Output the [x, y] coordinate of the center of the cell containing the given text.  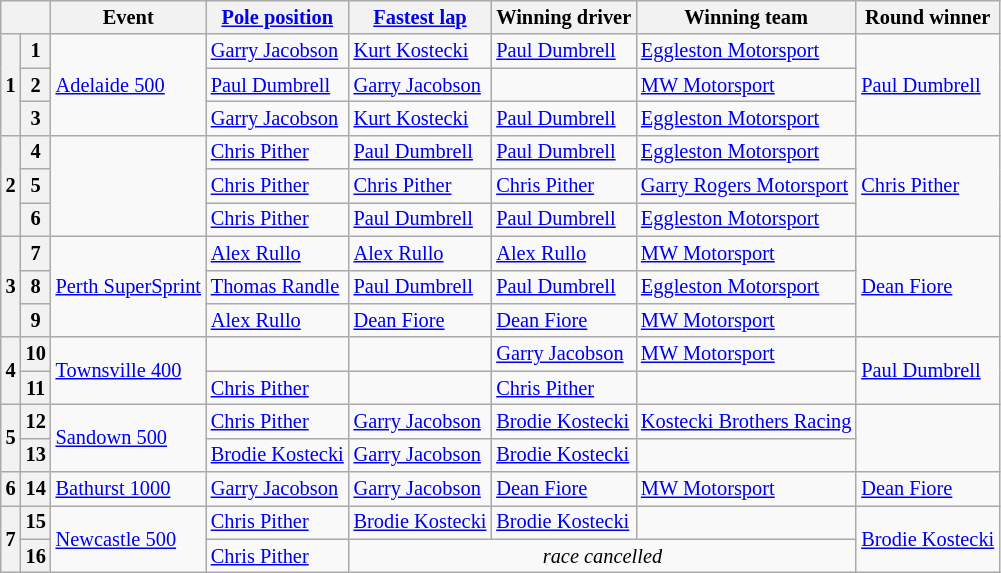
Perth SuperSprint [128, 286]
8 [36, 287]
Winning driver [564, 17]
Fastest lap [420, 17]
Round winner [928, 17]
11 [36, 388]
Townsville 400 [128, 370]
Winning team [746, 17]
Kostecki Brothers Racing [746, 421]
Garry Rogers Motorsport [746, 186]
Bathurst 1000 [128, 489]
9 [36, 320]
Newcastle 500 [128, 538]
10 [36, 354]
16 [36, 556]
14 [36, 489]
13 [36, 455]
race cancelled [603, 556]
15 [36, 522]
Sandown 500 [128, 438]
Pole position [278, 17]
Event [128, 17]
12 [36, 421]
Thomas Randle [278, 287]
Adelaide 500 [128, 84]
